Pinpoint the cell where the given text exists, returning its [x, y] midpoint coordinate. 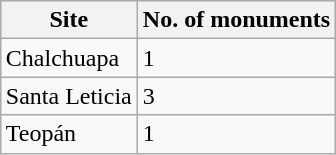
Santa Leticia [68, 96]
3 [236, 96]
Teopán [68, 134]
Site [68, 20]
Chalchuapa [68, 58]
No. of monuments [236, 20]
